From the cell containing the given text, extract its center point as (X, Y) coordinate. 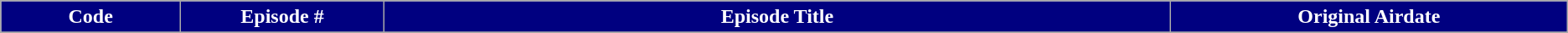
Episode # (283, 17)
Original Airdate (1369, 17)
Episode Title (777, 17)
Code (90, 17)
